From the cell containing the given text, extract its center point as (X, Y) coordinate. 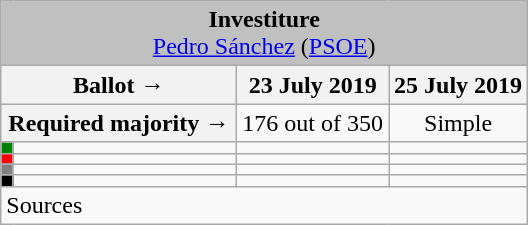
25 July 2019 (458, 85)
Required majority → (119, 123)
InvestiturePedro Sánchez (PSOE) (264, 34)
Ballot → (119, 85)
176 out of 350 (313, 123)
Simple (458, 123)
Sources (264, 205)
23 July 2019 (313, 85)
